Find where the given text appears and provide that cell's center as (X, Y) coordinate. 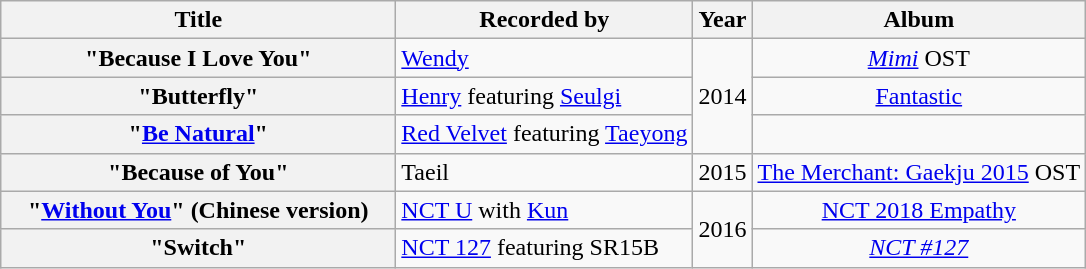
Red Velvet featuring Taeyong (544, 134)
Title (198, 20)
2016 (722, 229)
Henry featuring Seulgi (544, 96)
Taeil (544, 172)
Fantastic (919, 96)
"Because of You" (198, 172)
Recorded by (544, 20)
NCT 2018 Empathy (919, 210)
2014 (722, 96)
Wendy (544, 58)
"Butterfly" (198, 96)
"Be Natural" (198, 134)
"Because I Love You" (198, 58)
"Switch" (198, 248)
2015 (722, 172)
Mimi OST (919, 58)
NCT #127 (919, 248)
"Without You" (Chinese version) (198, 210)
Year (722, 20)
NCT 127 featuring SR15B (544, 248)
NCT U with Kun (544, 210)
Album (919, 20)
The Merchant: Gaekju 2015 OST (919, 172)
